Return [X, Y] of the center of cell containing provided text 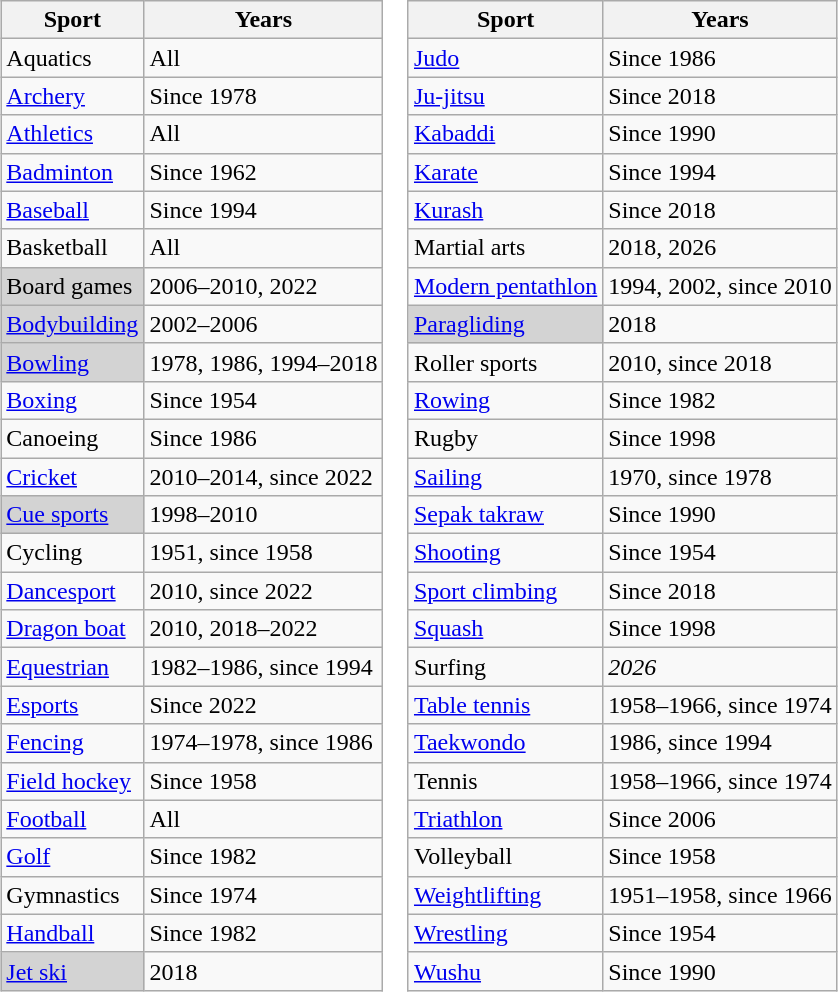
Paragliding [505, 324]
Dancesport [72, 591]
Kabaddi [505, 134]
Since 1962 [264, 172]
Surfing [505, 667]
Canoeing [72, 438]
Karate [505, 172]
Fencing [72, 743]
Archery [72, 96]
1994, 2002, since 2010 [720, 286]
1974–1978, since 1986 [264, 743]
Cue sports [72, 515]
1986, since 1994 [720, 743]
Shooting [505, 553]
Baseball [72, 210]
Rowing [505, 400]
Bowling [72, 362]
Weightlifting [505, 895]
2010, since 2022 [264, 591]
Sport climbing [505, 591]
Rugby [505, 438]
1998–2010 [264, 515]
Table tennis [505, 705]
1982–1986, since 1994 [264, 667]
Aquatics [72, 58]
Handball [72, 933]
Golf [72, 857]
Esports [72, 705]
1951, since 1958 [264, 553]
Football [72, 819]
2010, since 2018 [720, 362]
Wushu [505, 971]
Kurash [505, 210]
Since 1978 [264, 96]
Cricket [72, 477]
2002–2006 [264, 324]
Taekwondo [505, 743]
Roller sports [505, 362]
1970, since 1978 [720, 477]
Board games [72, 286]
Basketball [72, 248]
Athletics [72, 134]
Judo [505, 58]
2026 [720, 667]
Volleyball [505, 857]
Bodybuilding [72, 324]
Field hockey [72, 781]
2010–2014, since 2022 [264, 477]
Triathlon [505, 819]
2006–2010, 2022 [264, 286]
1978, 1986, 1994–2018 [264, 362]
1951–1958, since 1966 [720, 895]
Equestrian [72, 667]
Since 1974 [264, 895]
Since 2006 [720, 819]
Badminton [72, 172]
Tennis [505, 781]
Modern pentathlon [505, 286]
Since 2022 [264, 705]
2018, 2026 [720, 248]
Jet ski [72, 971]
Ju-jitsu [505, 96]
Sailing [505, 477]
2010, 2018–2022 [264, 629]
Wrestling [505, 933]
Gymnastics [72, 895]
Cycling [72, 553]
Squash [505, 629]
Martial arts [505, 248]
Sepak takraw [505, 515]
Dragon boat [72, 629]
Boxing [72, 400]
